Identify which cell holds the provided text, then report its (X, Y) central coordinate. 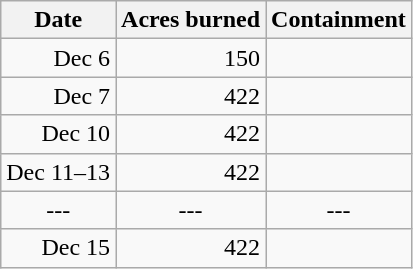
Containment (339, 20)
Dec 6 (58, 58)
Date (58, 20)
Dec 11–13 (58, 172)
Dec 7 (58, 96)
Dec 15 (58, 248)
Dec 10 (58, 134)
Acres burned (191, 20)
150 (191, 58)
